Find where the given text appears and provide that cell's center as (X, Y) coordinate. 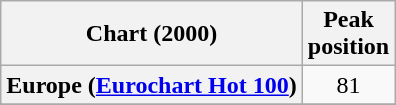
Chart (2000) (152, 34)
81 (348, 85)
Europe (Eurochart Hot 100) (152, 85)
Peakposition (348, 34)
